Output the [x, y] coordinate of the center of the cell containing the given text.  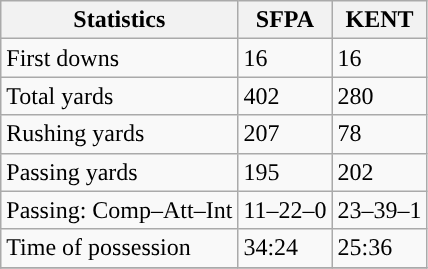
280 [380, 96]
First downs [120, 58]
Rushing yards [120, 134]
23–39–1 [380, 210]
34:24 [285, 248]
Passing yards [120, 172]
Time of possession [120, 248]
207 [285, 134]
195 [285, 172]
Total yards [120, 96]
SFPA [285, 20]
202 [380, 172]
25:36 [380, 248]
KENT [380, 20]
Passing: Comp–Att–Int [120, 210]
402 [285, 96]
78 [380, 134]
11–22–0 [285, 210]
Statistics [120, 20]
